Capture the cell that displays the provided text and extract its [X, Y] central coordinate. 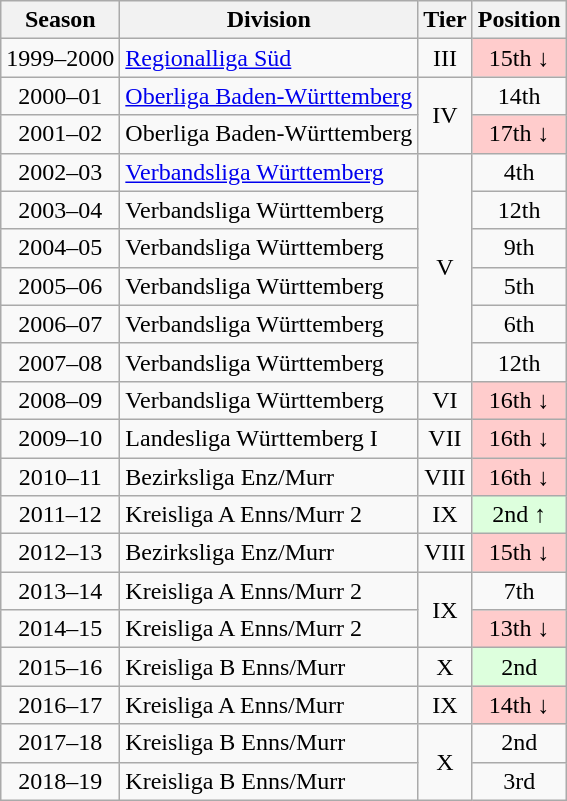
2002–03 [60, 172]
III [446, 58]
4th [519, 172]
7th [519, 591]
14th [519, 96]
2nd ↑ [519, 515]
2018–19 [60, 781]
2006–07 [60, 324]
2005–06 [60, 286]
5th [519, 286]
VI [446, 400]
2011–12 [60, 515]
Landesliga Württemberg I [269, 438]
1999–2000 [60, 58]
Tier [446, 20]
IV [446, 115]
2000–01 [60, 96]
13th ↓ [519, 629]
2003–04 [60, 210]
17th ↓ [519, 134]
14th ↓ [519, 705]
2015–16 [60, 667]
Division [269, 20]
2008–09 [60, 400]
2014–15 [60, 629]
Season [60, 20]
3rd [519, 781]
2016–17 [60, 705]
6th [519, 324]
2010–11 [60, 477]
2004–05 [60, 248]
Position [519, 20]
2009–10 [60, 438]
9th [519, 248]
2012–13 [60, 553]
Regionalliga Süd [269, 58]
2007–08 [60, 362]
Kreisliga A Enns/Murr [269, 705]
VII [446, 438]
V [446, 267]
2017–18 [60, 743]
2013–14 [60, 591]
2001–02 [60, 134]
